Extract the (X, Y) coordinate from the center of the cell holding the provided text.  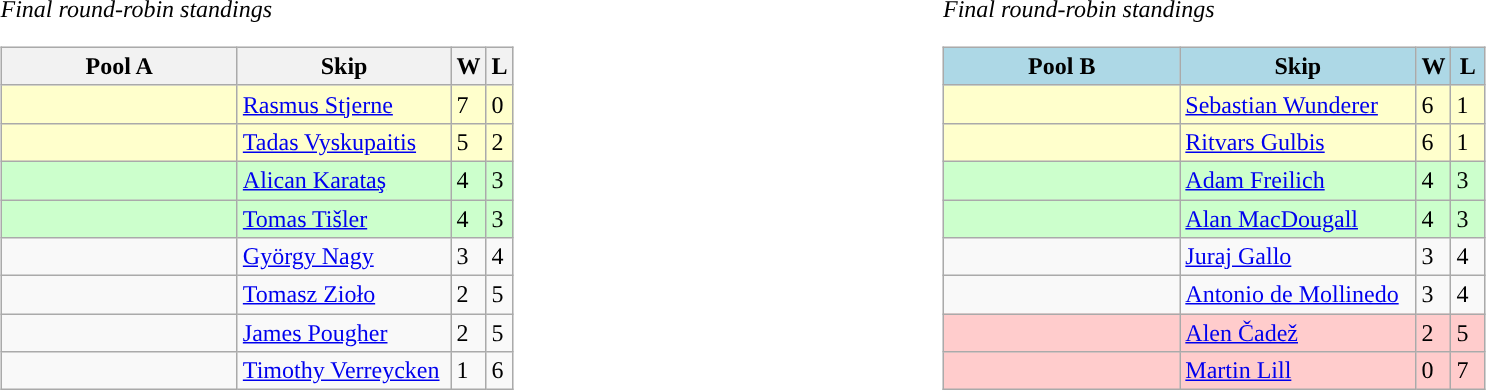
Tomas Tišler (344, 219)
Pool B (1062, 66)
Sebastian Wunderer (1298, 104)
Pool A (119, 66)
James Pougher (344, 333)
Tadas Vyskupaitis (344, 142)
Adam Freilich (1298, 180)
Tomasz Zioło (344, 295)
György Nagy (344, 257)
Ritvars Gulbis (1298, 142)
Alan MacDougall (1298, 219)
Martin Lill (1298, 371)
Alen Čadež (1298, 333)
Rasmus Stjerne (344, 104)
Timothy Verreycken (344, 371)
Alican Karataş (344, 180)
Antonio de Mollinedo (1298, 295)
Juraj Gallo (1298, 257)
